Return the (X, Y) coordinate for the center point of the cell that contains the specified text.  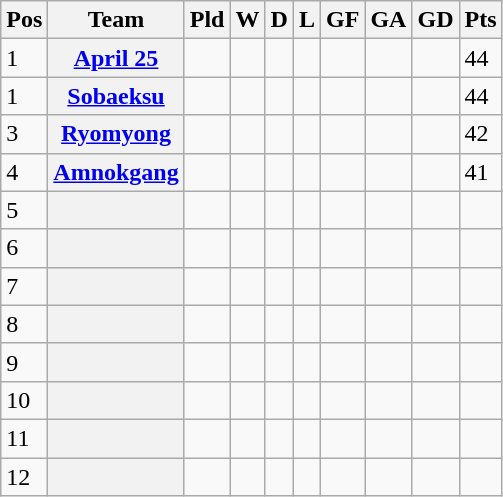
42 (480, 134)
10 (24, 400)
GD (436, 20)
41 (480, 172)
Pld (207, 20)
Sobaeksu (116, 96)
D (279, 20)
Pts (480, 20)
Ryomyong (116, 134)
8 (24, 324)
5 (24, 210)
3 (24, 134)
12 (24, 477)
Team (116, 20)
April 25 (116, 58)
Amnokgang (116, 172)
4 (24, 172)
11 (24, 438)
7 (24, 286)
W (248, 20)
Pos (24, 20)
GF (343, 20)
9 (24, 362)
GA (388, 20)
6 (24, 248)
L (306, 20)
